Find where the given text appears and provide that cell's center as (x, y) coordinate. 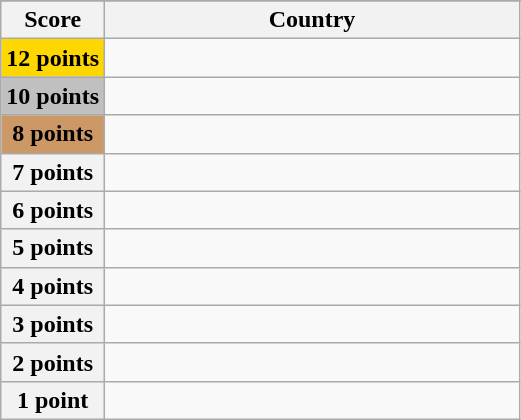
4 points (53, 286)
Score (53, 20)
8 points (53, 134)
10 points (53, 96)
2 points (53, 362)
6 points (53, 210)
12 points (53, 58)
7 points (53, 172)
Country (312, 20)
5 points (53, 248)
3 points (53, 324)
1 point (53, 400)
